Output the [X, Y] coordinate of the center of the cell containing the given text.  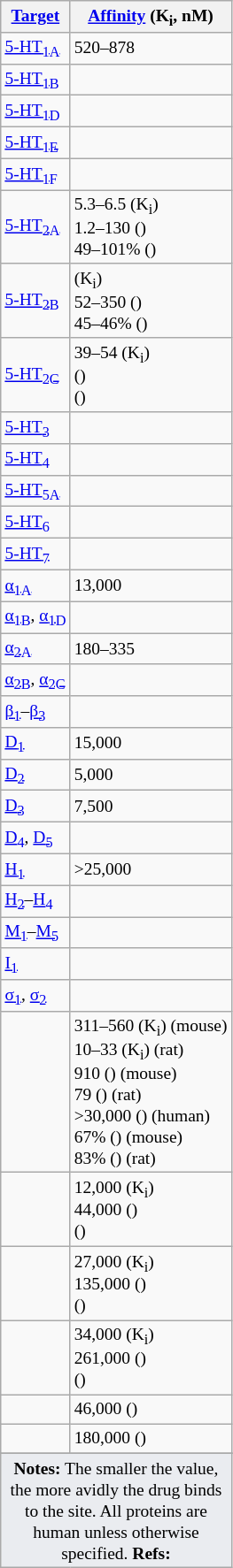
(Ki)52–350 ()45–46% () [151, 301]
34,000 (Ki)261,000 () () [151, 1358]
27,000 (Ki)135,000 () () [151, 1283]
α1B, α1D [35, 617]
Notes: The smaller the value, the more avidly the drug binds to the site. All proteins are human unless otherwise specified. Refs: [116, 1511]
σ1, σ2 [35, 996]
180,000 () [151, 1438]
15,000 [151, 744]
5,000 [151, 775]
D3 [35, 807]
180–335 [151, 649]
13,000 [151, 585]
D4, D5 [35, 838]
5-HT1F [35, 174]
5-HT6 [35, 523]
D2 [35, 775]
5-HT5A [35, 491]
Target [35, 17]
I1 [35, 964]
5-HT2C [35, 375]
>25,000 [151, 869]
5-HT1D [35, 111]
5-HT4 [35, 459]
H2–H4 [35, 901]
5-HT1E [35, 142]
5.3–6.5 (Ki)1.2–130 ()49–101% () [151, 227]
46,000 () [151, 1410]
M1–M5 [35, 933]
α2A [35, 649]
5-HT2A [35, 227]
α1A [35, 585]
7,500 [151, 807]
Affinity (Ki, nM) [151, 17]
5-HT1B [35, 80]
β1–β3 [35, 712]
α2B, α2C [35, 680]
5-HT3 [35, 428]
39–54 (Ki) () () [151, 375]
5-HT1A [35, 48]
5-HT2B [35, 301]
5-HT7 [35, 554]
520–878 [151, 48]
H1 [35, 869]
311–560 (Ki) (mouse)10–33 (Ki) (rat)910 () (mouse)79 () (rat)>30,000 () (human)67% () (mouse)83% () (rat) [151, 1092]
12,000 (Ki)44,000 () () [151, 1210]
D1 [35, 744]
